From the cell containing the given text, extract its center point as [X, Y] coordinate. 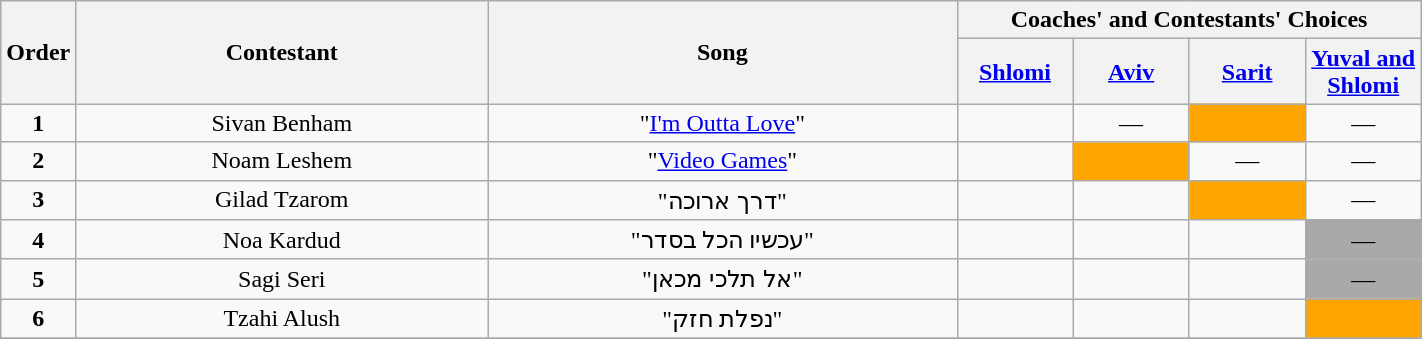
Coaches' and Contestants' Choices [1189, 20]
2 [38, 161]
"נפלת חזק" [722, 319]
"אל תלכי מכאן" [722, 279]
Shlomi [1015, 72]
3 [38, 200]
Noam Leshem [282, 161]
"I'm Outta Love" [722, 123]
Tzahi Alush [282, 319]
Sarit [1247, 72]
Gilad Tzarom [282, 200]
"עכשיו הכל בסדר" [722, 240]
Noa Kardud [282, 240]
Sagi Seri [282, 279]
4 [38, 240]
Yuval and Shlomi [1363, 72]
Sivan Benham [282, 123]
"דרך ארוכה" [722, 200]
Order [38, 52]
1 [38, 123]
5 [38, 279]
Contestant [282, 52]
"Video Games" [722, 161]
Aviv [1131, 72]
6 [38, 319]
Song [722, 52]
